Pinpoint the cell where the given text exists, returning its (X, Y) midpoint coordinate. 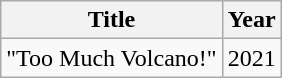
"Too Much Volcano!" (112, 58)
2021 (252, 58)
Year (252, 20)
Title (112, 20)
